Detect which cell encompasses the target text, then output its (x, y) center coordinate. 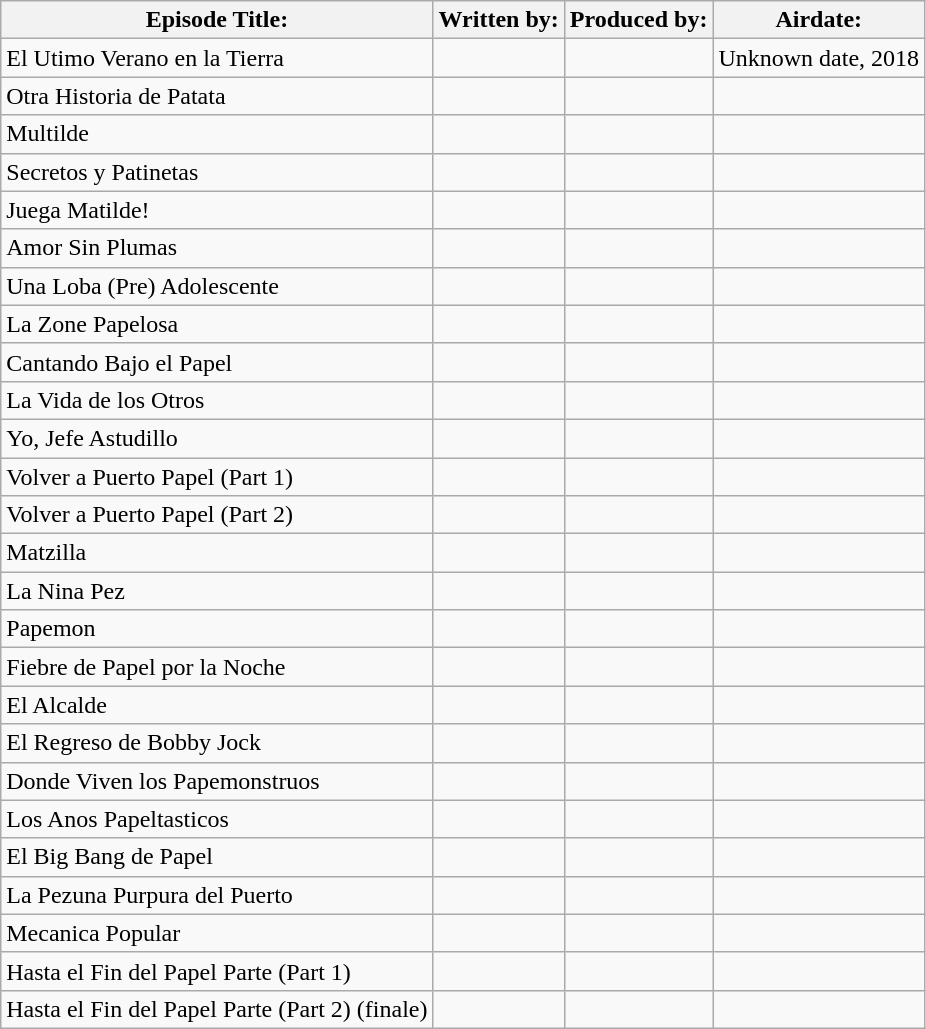
Hasta el Fin del Papel Parte (Part 1) (217, 971)
La Pezuna Purpura del Puerto (217, 895)
Juega Matilde! (217, 210)
Cantando Bajo el Papel (217, 362)
Donde Viven los Papemonstruos (217, 781)
Mecanica Popular (217, 933)
Hasta el Fin del Papel Parte (Part 2) (finale) (217, 1009)
Episode Title: (217, 20)
Volver a Puerto Papel (Part 1) (217, 477)
Otra Historia de Patata (217, 96)
Una Loba (Pre) Adolescente (217, 286)
Los Anos Papeltasticos (217, 819)
El Alcalde (217, 705)
La Vida de los Otros (217, 400)
Airdate: (819, 20)
Written by: (498, 20)
La Zone Papelosa (217, 324)
Matzilla (217, 553)
La Nina Pez (217, 591)
Yo, Jefe Astudillo (217, 438)
Amor Sin Plumas (217, 248)
El Regreso de Bobby Jock (217, 743)
Secretos y Patinetas (217, 172)
Fiebre de Papel por la Noche (217, 667)
Produced by: (638, 20)
Papemon (217, 629)
El Big Bang de Papel (217, 857)
El Utimo Verano en la Tierra (217, 58)
Volver a Puerto Papel (Part 2) (217, 515)
Unknown date, 2018 (819, 58)
Multilde (217, 134)
